For the text-containing cell, return its midpoint in [X, Y] coordinate format. 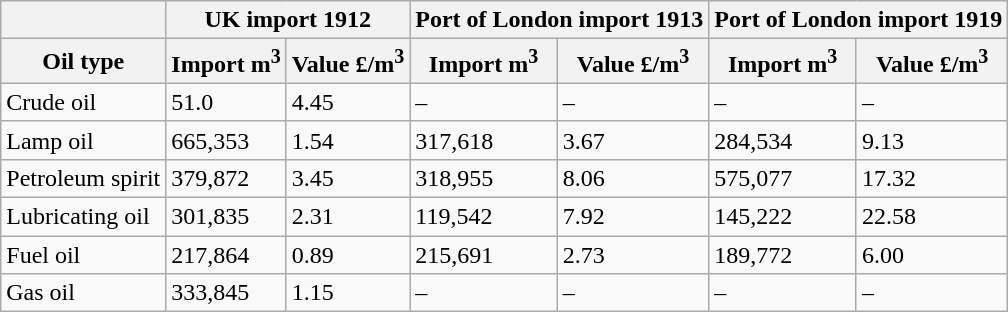
575,077 [783, 178]
189,772 [783, 255]
Gas oil [84, 293]
Port of London import 1919 [858, 20]
1.15 [348, 293]
51.0 [226, 102]
119,542 [484, 217]
17.32 [932, 178]
665,353 [226, 140]
2.31 [348, 217]
Fuel oil [84, 255]
1.54 [348, 140]
Crude oil [84, 102]
8.06 [632, 178]
Lamp oil [84, 140]
6.00 [932, 255]
UK import 1912 [288, 20]
2.73 [632, 255]
3.67 [632, 140]
7.92 [632, 217]
317,618 [484, 140]
3.45 [348, 178]
284,534 [783, 140]
333,845 [226, 293]
Oil type [84, 62]
0.89 [348, 255]
215,691 [484, 255]
301,835 [226, 217]
22.58 [932, 217]
145,222 [783, 217]
379,872 [226, 178]
Port of London import 1913 [560, 20]
9.13 [932, 140]
217,864 [226, 255]
318,955 [484, 178]
4.45 [348, 102]
Lubricating oil [84, 217]
Petroleum spirit [84, 178]
